Detect which cell encompasses the target text, then output its [x, y] center coordinate. 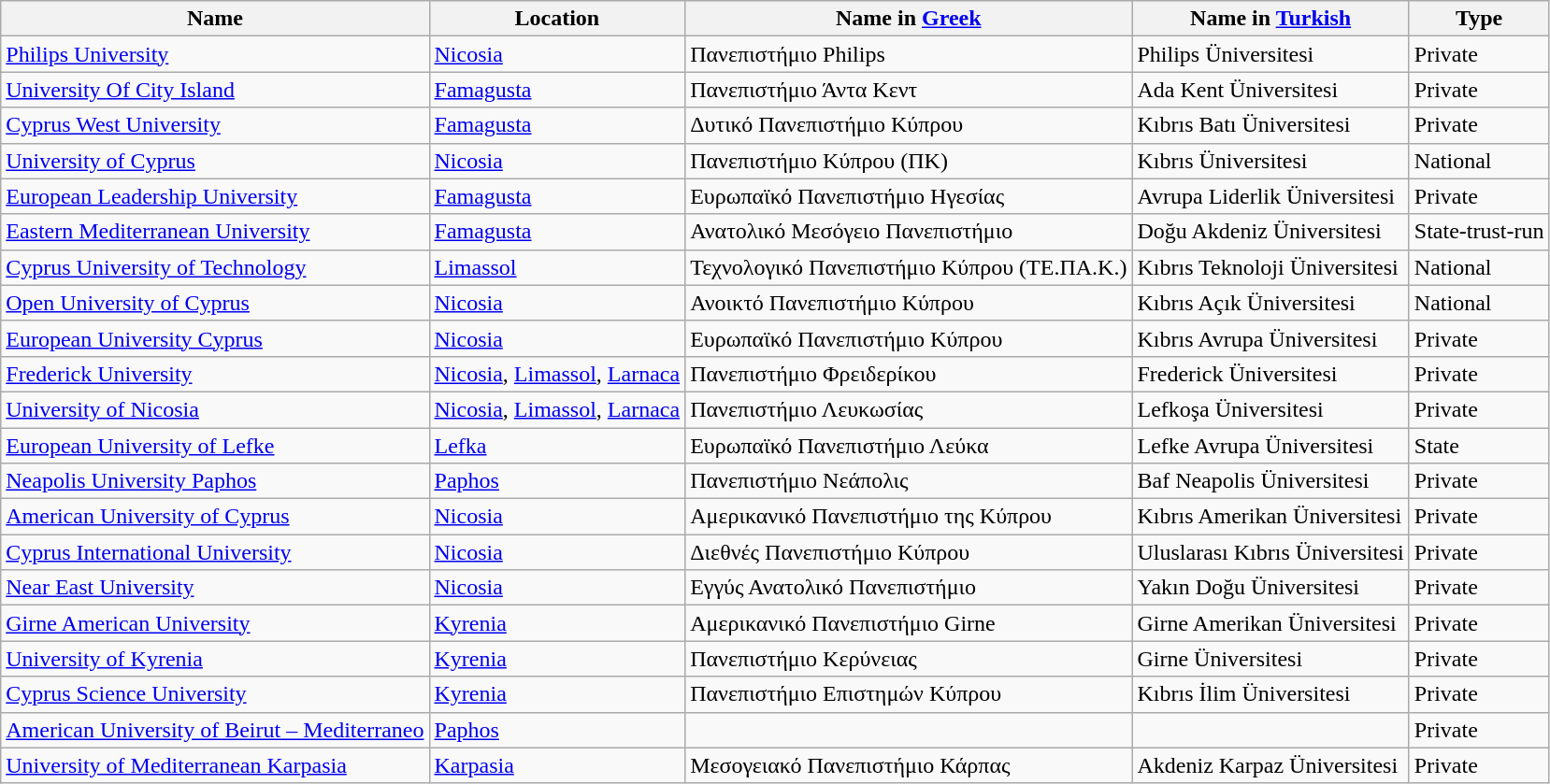
University Of City Island [215, 90]
Kıbrıs İlim Üniversitesi [1270, 694]
Kıbrıs Açık Üniversitesi [1270, 303]
Ada Kent Üniversitesi [1270, 90]
Cyprus University of Technology [215, 267]
Μεσογειακό Πανεπιστήμιο Κάρπας [909, 765]
Kıbrıs Üniversitesi [1270, 161]
Ευρωπαϊκό Πανεπιστήμιο Ηγεσίας [909, 196]
Neapolis University Paphos [215, 481]
Kıbrıs Amerikan Üniversitesi [1270, 517]
Πανεπιστήμιο Φρειδερίκου [909, 374]
European University Cyprus [215, 338]
Ανοικτό Πανεπιστήμιο Κύπρου [909, 303]
American University of Cyprus [215, 517]
Frederick Üniversitesi [1270, 374]
State [1479, 446]
Type [1479, 19]
Πανεπιστήμιο Κύπρου (ΠΚ) [909, 161]
Kıbrıs Teknoloji Üniversitesi [1270, 267]
Τεχνολογικό Πανεπιστήμιο Κύπρου (ΤΕ.ΠΑ.Κ.) [909, 267]
European Leadership University [215, 196]
Εγγύς Ανατολικό Πανεπιστήμιο [909, 588]
Open University of Cyprus [215, 303]
Lefka [557, 446]
Frederick University [215, 374]
Ευρωπαϊκό Πανεπιστήμιο Λεύκα [909, 446]
Name in Greek [909, 19]
Philips Üniversitesi [1270, 54]
Πανεπιστήμιο Επιστημών Κύπρου [909, 694]
Cyprus Science University [215, 694]
University of Cyprus [215, 161]
Cyprus West University [215, 125]
Baf Neapolis Üniversitesi [1270, 481]
Lefkoşa Üniversitesi [1270, 409]
Yakın Doğu Üniversitesi [1270, 588]
Πανεπιστήμιο Λευκωσίας [909, 409]
Karpasia [557, 765]
Limassol [557, 267]
Πανεπιστήμιο Philips [909, 54]
Διεθνές Πανεπιστήμιο Κύπρου [909, 552]
Near East University [215, 588]
Αμερικανικό Πανεπιστήμιο Girne [909, 623]
Δυτικό Πανεπιστήμιο Κύπρου [909, 125]
State-trust-run [1479, 232]
Girne Amerikan Üniversitesi [1270, 623]
American University of Beirut – Mediterraneo [215, 730]
Doğu Akdeniz Üniversitesi [1270, 232]
Αμερικανικό Πανεπιστήμιο της Κύπρου [909, 517]
Lefke Avrupa Üniversitesi [1270, 446]
Uluslarası Kıbrıs Üniversitesi [1270, 552]
Πανεπιστήμιο Νεάπολις [909, 481]
Kıbrıs Batı Üniversitesi [1270, 125]
Location [557, 19]
Avrupa Liderlik Üniversitesi [1270, 196]
Girne Üniversitesi [1270, 659]
European University of Lefke [215, 446]
Kıbrıs Avrupa Üniversitesi [1270, 338]
Philips University [215, 54]
University of Mediterranean Karpasia [215, 765]
Girne American University [215, 623]
Ανατολικό Μεσόγειο Πανεπιστήμιο [909, 232]
Πανεπιστήμιο Άντα Κεντ [909, 90]
Akdeniz Karpaz Üniversitesi [1270, 765]
Πανεπιστήμιο Κερύνειας [909, 659]
Ευρωπαϊκό Πανεπιστήμιο Κύπρου [909, 338]
University of Kyrenia [215, 659]
Name in Turkish [1270, 19]
Cyprus International University [215, 552]
Eastern Mediterranean University [215, 232]
University of Nicosia [215, 409]
Name [215, 19]
